For the text-containing cell, return its midpoint in (x, y) coordinate format. 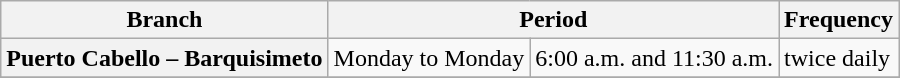
twice daily (839, 58)
Period (554, 20)
Monday to Monday (429, 58)
Frequency (839, 20)
Branch (164, 20)
6:00 a.m. and 11:30 a.m. (654, 58)
Puerto Cabello – Barquisimeto (164, 58)
